Identify which cell holds the provided text, then report its [x, y] central coordinate. 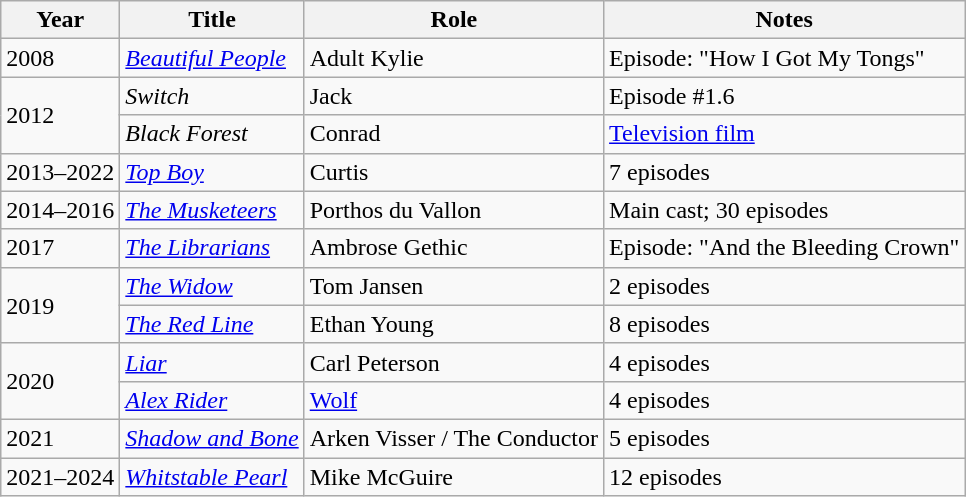
Episode: "How I Got My Tongs" [784, 58]
Role [454, 20]
Ethan Young [454, 324]
Top Boy [212, 172]
Main cast; 30 episodes [784, 210]
2013–2022 [60, 172]
Mike McGuire [454, 477]
Year [60, 20]
Conrad [454, 134]
Curtis [454, 172]
The Red Line [212, 324]
Tom Jansen [454, 286]
Notes [784, 20]
Liar [212, 362]
Jack [454, 96]
7 episodes [784, 172]
Beautiful People [212, 58]
8 episodes [784, 324]
Whitstable Pearl [212, 477]
Television film [784, 134]
2017 [60, 248]
Title [212, 20]
2008 [60, 58]
2021 [60, 438]
2020 [60, 381]
The Musketeers [212, 210]
The Librarians [212, 248]
Porthos du Vallon [454, 210]
Alex Rider [212, 400]
The Widow [212, 286]
Arken Visser / The Conductor [454, 438]
Episode: "And the Bleeding Crown" [784, 248]
Shadow and Bone [212, 438]
Black Forest [212, 134]
Episode #1.6 [784, 96]
2021–2024 [60, 477]
2012 [60, 115]
Switch [212, 96]
5 episodes [784, 438]
2019 [60, 305]
12 episodes [784, 477]
Wolf [454, 400]
2 episodes [784, 286]
Adult Kylie [454, 58]
2014–2016 [60, 210]
Carl Peterson [454, 362]
Ambrose Gethic [454, 248]
